Detect which cell encompasses the target text, then output its (x, y) center coordinate. 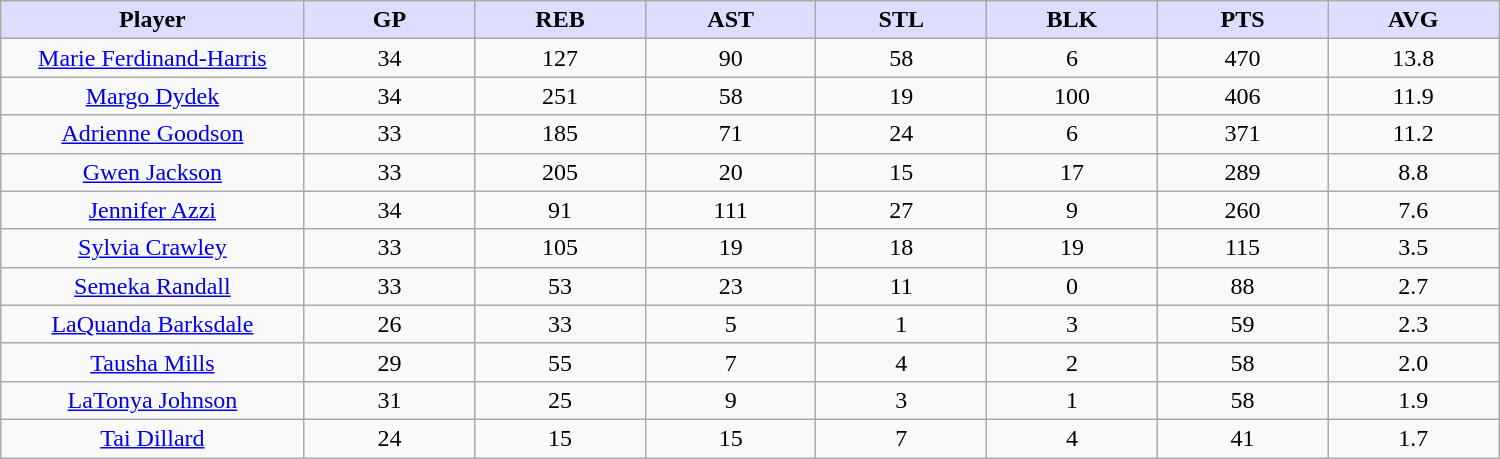
71 (730, 134)
2.7 (1414, 286)
REB (560, 20)
AST (730, 20)
25 (560, 400)
Sylvia Crawley (152, 248)
11.9 (1414, 96)
470 (1242, 58)
2.3 (1414, 324)
185 (560, 134)
88 (1242, 286)
91 (560, 210)
Tai Dillard (152, 438)
90 (730, 58)
BLK (1072, 20)
23 (730, 286)
41 (1242, 438)
55 (560, 362)
Margo Dydek (152, 96)
205 (560, 172)
105 (560, 248)
127 (560, 58)
Semeka Randall (152, 286)
3.5 (1414, 248)
251 (560, 96)
115 (1242, 248)
260 (1242, 210)
5 (730, 324)
100 (1072, 96)
Gwen Jackson (152, 172)
Jennifer Azzi (152, 210)
Adrienne Goodson (152, 134)
11.2 (1414, 134)
Tausha Mills (152, 362)
7.6 (1414, 210)
11 (902, 286)
111 (730, 210)
2 (1072, 362)
AVG (1414, 20)
53 (560, 286)
406 (1242, 96)
1.7 (1414, 438)
STL (902, 20)
18 (902, 248)
Marie Ferdinand-Harris (152, 58)
0 (1072, 286)
27 (902, 210)
26 (390, 324)
20 (730, 172)
Player (152, 20)
8.8 (1414, 172)
PTS (1242, 20)
31 (390, 400)
17 (1072, 172)
13.8 (1414, 58)
289 (1242, 172)
LaQuanda Barksdale (152, 324)
371 (1242, 134)
LaTonya Johnson (152, 400)
GP (390, 20)
1.9 (1414, 400)
29 (390, 362)
59 (1242, 324)
2.0 (1414, 362)
